Provide the (x, y) coordinate of the cell's center where the given text is located.  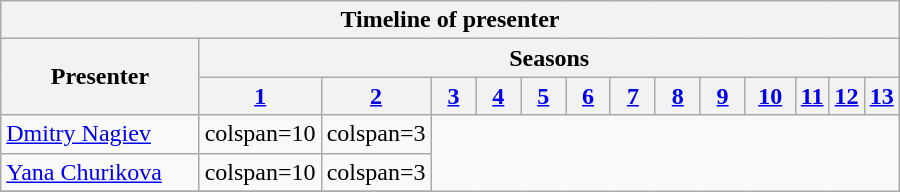
Dmitry Nagiev (100, 134)
12 (846, 96)
2 (376, 96)
Yana Churikova (100, 172)
4 (498, 96)
5 (544, 96)
11 (812, 96)
9 (722, 96)
Seasons (549, 58)
Timeline of presenter (450, 20)
Presenter (100, 77)
6 (588, 96)
8 (678, 96)
13 (882, 96)
7 (632, 96)
10 (770, 96)
1 (260, 96)
3 (454, 96)
